Output the [X, Y] coordinate of the center of the cell containing the given text.  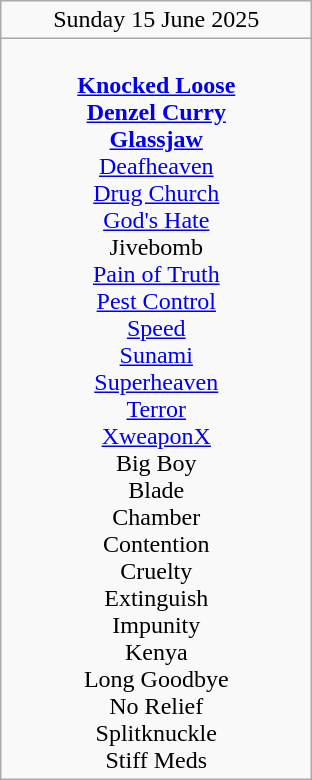
Sunday 15 June 2025 [156, 20]
